Detect which cell encompasses the target text, then output its [X, Y] center coordinate. 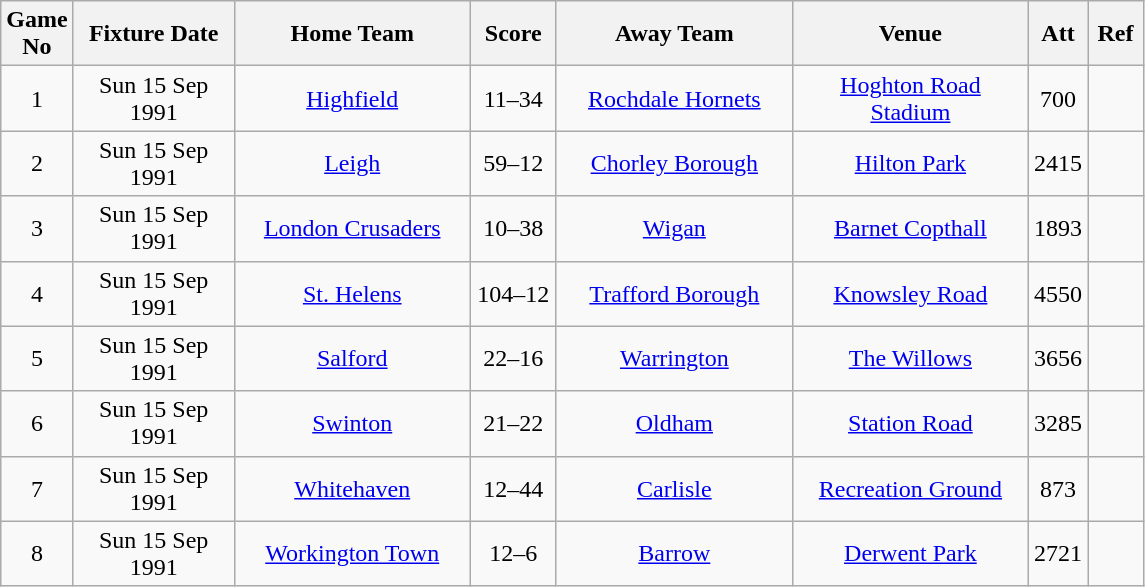
Barnet Copthall [910, 228]
Station Road [910, 424]
Hilton Park [910, 164]
Att [1058, 34]
873 [1058, 488]
Game No [37, 34]
2415 [1058, 164]
Ref [1116, 34]
London Crusaders [352, 228]
Swinton [352, 424]
Wigan [674, 228]
Workington Town [352, 554]
2721 [1058, 554]
Derwent Park [910, 554]
1 [37, 98]
Home Team [352, 34]
Whitehaven [352, 488]
Highfield [352, 98]
Hoghton Road Stadium [910, 98]
The Willows [910, 358]
8 [37, 554]
Away Team [674, 34]
700 [1058, 98]
Leigh [352, 164]
22–16 [513, 358]
5 [37, 358]
Oldham [674, 424]
Barrow [674, 554]
Salford [352, 358]
10–38 [513, 228]
Trafford Borough [674, 294]
4550 [1058, 294]
21–22 [513, 424]
Knowsley Road [910, 294]
2 [37, 164]
Fixture Date [154, 34]
3 [37, 228]
11–34 [513, 98]
4 [37, 294]
3656 [1058, 358]
Venue [910, 34]
3285 [1058, 424]
Carlisle [674, 488]
Rochdale Hornets [674, 98]
12–44 [513, 488]
Warrington [674, 358]
104–12 [513, 294]
7 [37, 488]
Recreation Ground [910, 488]
59–12 [513, 164]
12–6 [513, 554]
Score [513, 34]
Chorley Borough [674, 164]
6 [37, 424]
St. Helens [352, 294]
1893 [1058, 228]
